Identify which cell holds the provided text, then report its (X, Y) central coordinate. 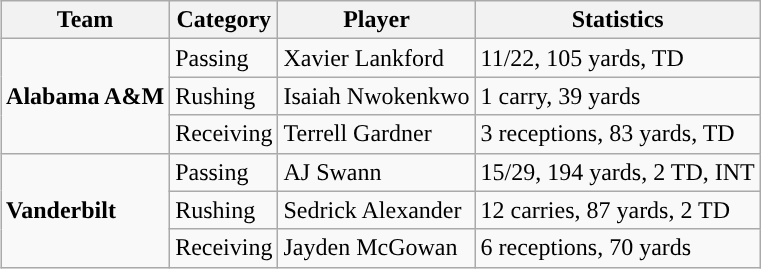
Category (224, 20)
Xavier Lankford (376, 58)
3 receptions, 83 yards, TD (618, 134)
Vanderbilt (86, 210)
12 carries, 87 yards, 2 TD (618, 210)
Team (86, 20)
Terrell Gardner (376, 134)
6 receptions, 70 yards (618, 248)
11/22, 105 yards, TD (618, 58)
Sedrick Alexander (376, 210)
Statistics (618, 20)
Isaiah Nwokenkwo (376, 96)
Alabama A&M (86, 96)
AJ Swann (376, 172)
15/29, 194 yards, 2 TD, INT (618, 172)
Jayden McGowan (376, 248)
1 carry, 39 yards (618, 96)
Player (376, 20)
